Find where the given text appears and provide that cell's center as (x, y) coordinate. 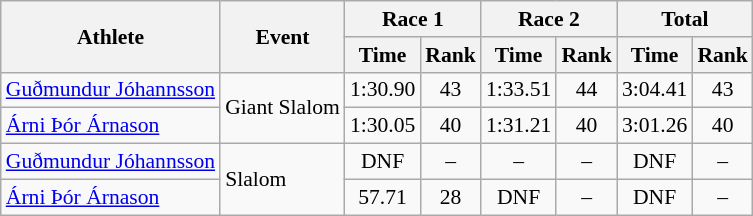
1:33.51 (518, 90)
Total (685, 19)
57.71 (382, 197)
Race 1 (413, 19)
28 (450, 197)
44 (586, 90)
3:04.41 (654, 90)
3:01.26 (654, 126)
Athlete (110, 36)
Giant Slalom (282, 108)
Slalom (282, 180)
1:31.21 (518, 126)
Race 2 (549, 19)
1:30.05 (382, 126)
Event (282, 36)
1:30.90 (382, 90)
